For the text-containing cell, return its midpoint in (x, y) coordinate format. 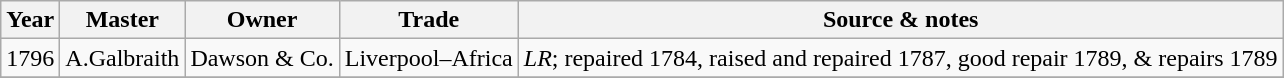
Owner (262, 20)
Dawson & Co. (262, 58)
Year (30, 20)
A.Galbraith (122, 58)
Source & notes (900, 20)
1796 (30, 58)
Trade (428, 20)
Liverpool–Africa (428, 58)
LR; repaired 1784, raised and repaired 1787, good repair 1789, & repairs 1789 (900, 58)
Master (122, 20)
